For the text-containing cell, return its midpoint in [X, Y] coordinate format. 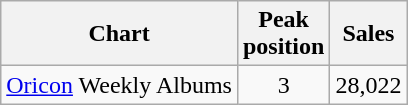
3 [283, 85]
Chart [120, 34]
Peakposition [283, 34]
Oricon Weekly Albums [120, 85]
28,022 [368, 85]
Sales [368, 34]
